Capture the cell that displays the provided text and extract its (x, y) central coordinate. 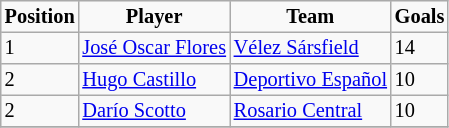
Vélez Sársfield (310, 48)
Darío Scotto (154, 111)
Deportivo Español (310, 80)
Goals (420, 17)
Team (310, 17)
Hugo Castillo (154, 80)
José Oscar Flores (154, 48)
14 (420, 48)
Rosario Central (310, 111)
Position (40, 17)
Player (154, 17)
1 (40, 48)
